Pinpoint the cell where the given text exists, returning its [X, Y] midpoint coordinate. 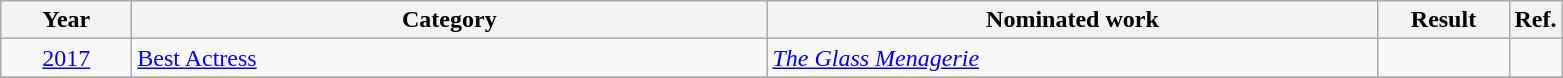
Category [450, 20]
Result [1444, 20]
Ref. [1536, 20]
Year [66, 20]
2017 [66, 58]
Nominated work [1072, 20]
The Glass Menagerie [1072, 58]
Best Actress [450, 58]
